Scan for the cell matching the given text and deliver its [X, Y] coordinate at center. 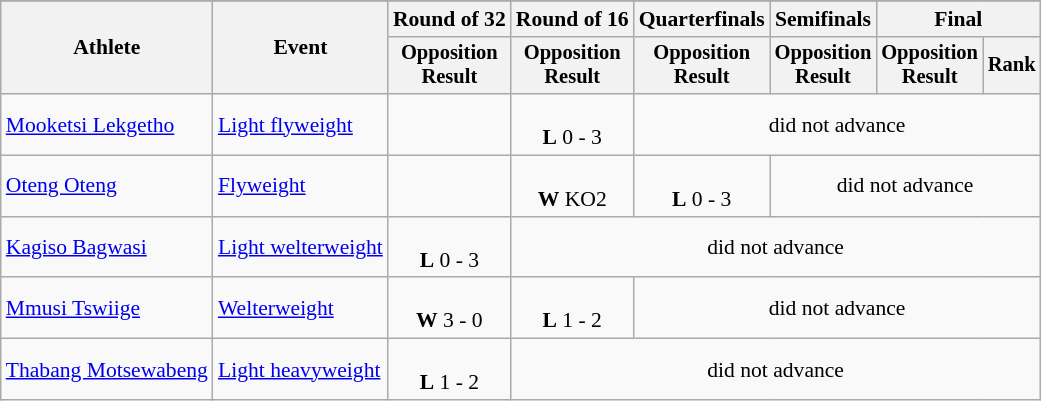
Welterweight [300, 308]
Light welterweight [300, 248]
Semifinals [824, 19]
Light heavyweight [300, 370]
Thabang Motsewabeng [107, 370]
Flyweight [300, 186]
Event [300, 48]
Kagiso Bagwasi [107, 248]
Round of 32 [450, 19]
Mooketsi Lekgetho [107, 124]
Round of 16 [572, 19]
Final [958, 19]
Mmusi Tswiige [107, 308]
W 3 - 0 [450, 308]
Oteng Oteng [107, 186]
Quarterfinals [702, 19]
W KO2 [572, 186]
Rank [1012, 66]
Light flyweight [300, 124]
Athlete [107, 48]
